Return the (x, y) coordinate for the center point of the cell that contains the specified text.  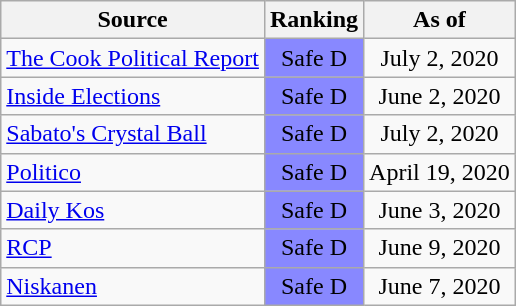
Ranking (314, 20)
Inside Elections (133, 96)
June 7, 2020 (440, 286)
June 2, 2020 (440, 96)
June 3, 2020 (440, 210)
Politico (133, 172)
Daily Kos (133, 210)
Niskanen (133, 286)
Sabato's Crystal Ball (133, 134)
The Cook Political Report (133, 58)
April 19, 2020 (440, 172)
RCP (133, 248)
As of (440, 20)
Source (133, 20)
June 9, 2020 (440, 248)
